Return the (x, y) coordinate for the center point of the cell that contains the specified text.  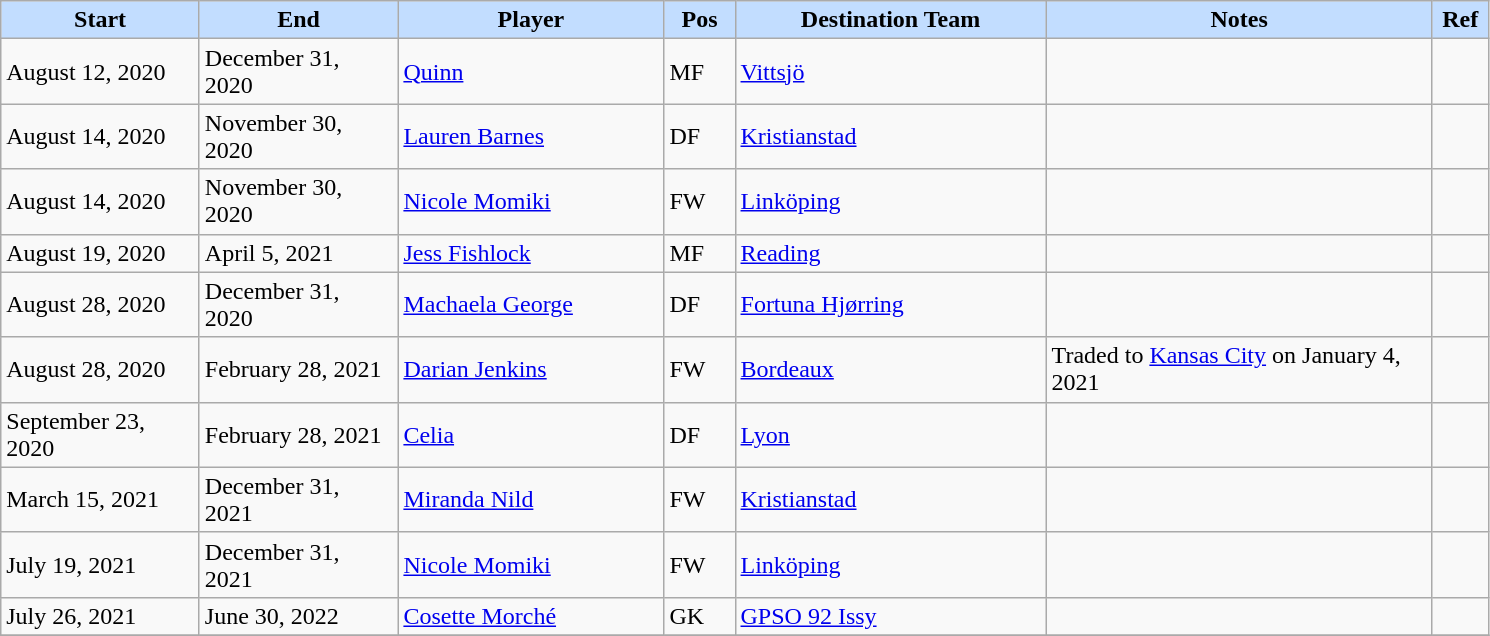
Pos (700, 20)
July 19, 2021 (100, 564)
August 19, 2020 (100, 253)
Miranda Nild (531, 500)
GPSO 92 Issy (890, 616)
End (298, 20)
April 5, 2021 (298, 253)
Vittsjö (890, 72)
Destination Team (890, 20)
Reading (890, 253)
March 15, 2021 (100, 500)
September 23, 2020 (100, 434)
Quinn (531, 72)
Cosette Morché (531, 616)
Fortuna Hjørring (890, 304)
Lyon (890, 434)
Bordeaux (890, 370)
Ref (1460, 20)
Traded to Kansas City on January 4, 2021 (1239, 370)
July 26, 2021 (100, 616)
Darian Jenkins (531, 370)
Start (100, 20)
Notes (1239, 20)
Jess Fishlock (531, 253)
Celia (531, 434)
Machaela George (531, 304)
Lauren Barnes (531, 136)
Player (531, 20)
GK (700, 616)
June 30, 2022 (298, 616)
August 12, 2020 (100, 72)
